Provide the [x, y] coordinate of the cell's center where the given text is located.  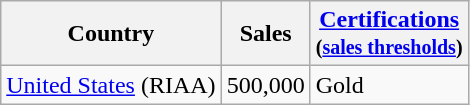
Country [111, 34]
Certifications(sales thresholds) [389, 34]
500,000 [266, 85]
Sales [266, 34]
United States (RIAA) [111, 85]
Gold [389, 85]
